Locate the cell with the specified text and output its [X, Y] center coordinate. 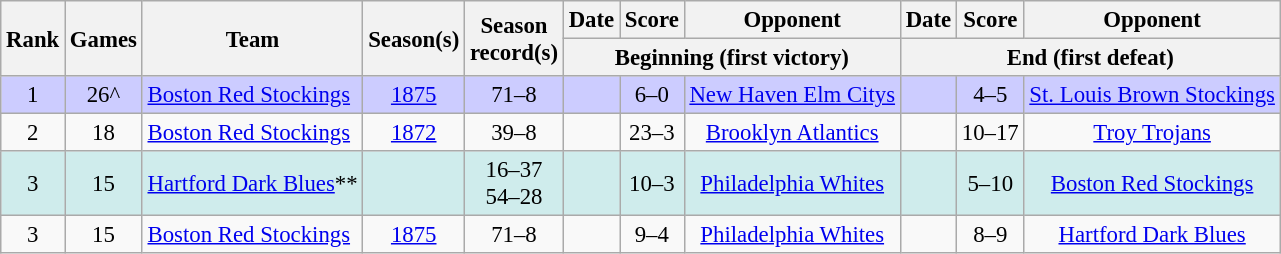
Beginning (first victory) [732, 58]
8–9 [990, 235]
6–0 [652, 95]
1 [33, 95]
Rank [33, 38]
End (first defeat) [1090, 58]
18 [104, 133]
Troy Trojans [1152, 133]
16–3754–28 [514, 184]
10–3 [652, 184]
Team [252, 38]
Hartford Dark Blues** [252, 184]
Brooklyn Atlantics [792, 133]
9–4 [652, 235]
Season(s) [414, 38]
10–17 [990, 133]
26^ [104, 95]
5–10 [990, 184]
New Haven Elm Citys [792, 95]
St. Louis Brown Stockings [1152, 95]
Seasonrecord(s) [514, 38]
4–5 [990, 95]
39–8 [514, 133]
Games [104, 38]
1872 [414, 133]
Hartford Dark Blues [1152, 235]
2 [33, 133]
23–3 [652, 133]
